Return [X, Y] of the center of cell containing provided text 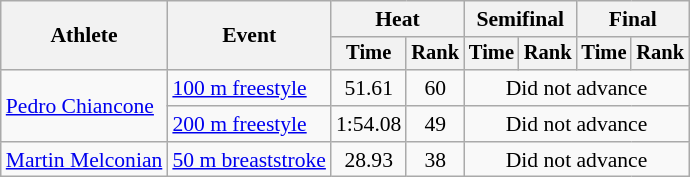
200 m freestyle [249, 124]
1:54.08 [368, 124]
Final [633, 19]
Athlete [84, 36]
100 m freestyle [249, 88]
49 [435, 124]
Event [249, 36]
60 [435, 88]
Semifinal [520, 19]
51.61 [368, 88]
Heat [398, 19]
Pedro Chiancone [84, 106]
